Locate the cell with the specified text and output its (X, Y) center coordinate. 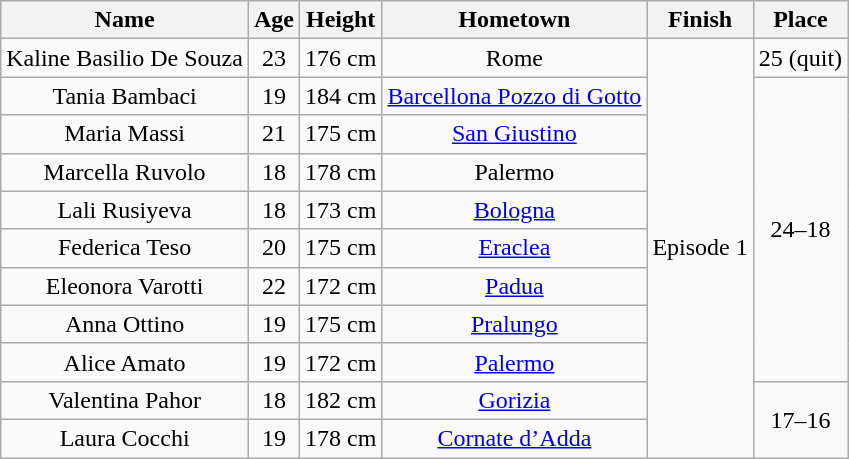
Barcellona Pozzo di Gotto (514, 96)
Rome (514, 58)
Marcella Ruvolo (125, 172)
Kaline Basilio De Souza (125, 58)
Pralungo (514, 324)
Lali Rusiyeva (125, 210)
Bologna (514, 210)
San Giustino (514, 134)
176 cm (340, 58)
Age (274, 20)
Eraclea (514, 248)
184 cm (340, 96)
Place (800, 20)
Hometown (514, 20)
Anna Ottino (125, 324)
Laura Cocchi (125, 438)
Finish (700, 20)
173 cm (340, 210)
21 (274, 134)
Federica Teso (125, 248)
24–18 (800, 229)
Maria Massi (125, 134)
Gorizia (514, 400)
Alice Amato (125, 362)
Eleonora Varotti (125, 286)
23 (274, 58)
Cornate d’Adda (514, 438)
20 (274, 248)
Valentina Pahor (125, 400)
Padua (514, 286)
Name (125, 20)
25 (quit) (800, 58)
Height (340, 20)
Tania Bambaci (125, 96)
Episode 1 (700, 248)
17–16 (800, 419)
22 (274, 286)
182 cm (340, 400)
